Detect which cell encompasses the target text, then output its [x, y] center coordinate. 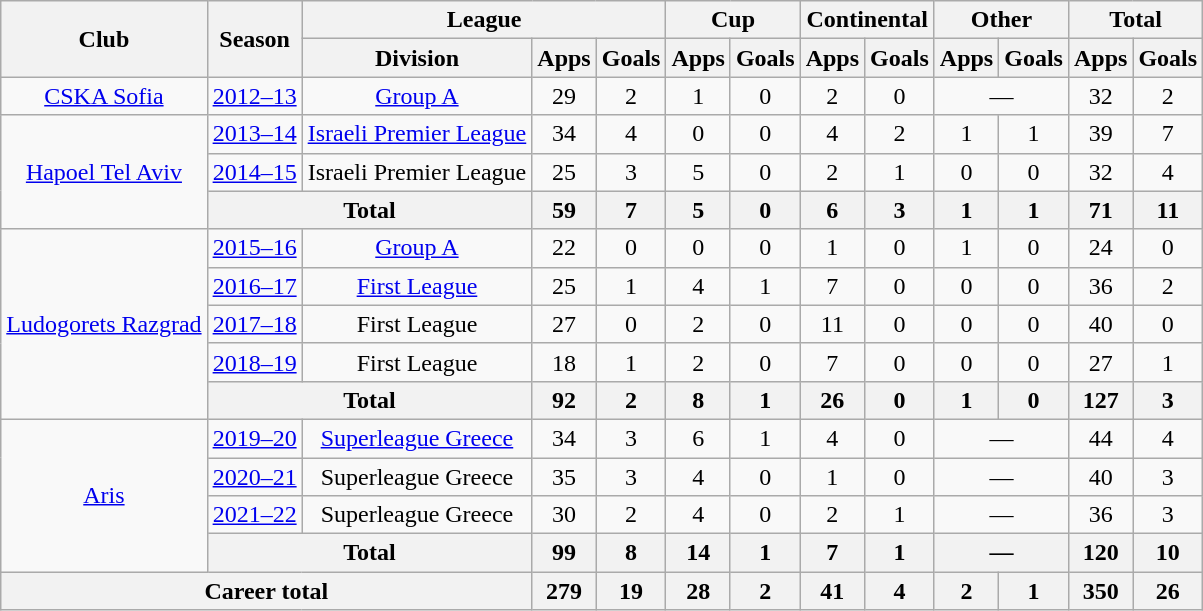
41 [832, 591]
League [484, 20]
2020–21 [254, 477]
2012–13 [254, 96]
Division [417, 58]
30 [564, 515]
29 [564, 96]
18 [564, 362]
2018–19 [254, 362]
Aris [104, 495]
24 [1100, 248]
22 [564, 248]
44 [1100, 438]
2015–16 [254, 248]
2017–18 [254, 324]
CSKA Sofia [104, 96]
2013–14 [254, 134]
35 [564, 477]
Season [254, 39]
Club [104, 39]
279 [564, 591]
120 [1100, 553]
10 [1168, 553]
2019–20 [254, 438]
71 [1100, 210]
92 [564, 400]
2014–15 [254, 172]
2021–22 [254, 515]
99 [564, 553]
350 [1100, 591]
59 [564, 210]
Career total [266, 591]
Continental [867, 20]
39 [1100, 134]
2016–17 [254, 286]
127 [1100, 400]
28 [698, 591]
Ludogorets Razgrad [104, 324]
19 [631, 591]
Hapoel Tel Aviv [104, 172]
14 [698, 553]
Other [1001, 20]
Cup [733, 20]
